Return the (x, y) coordinate for the center point of the cell that contains the specified text.  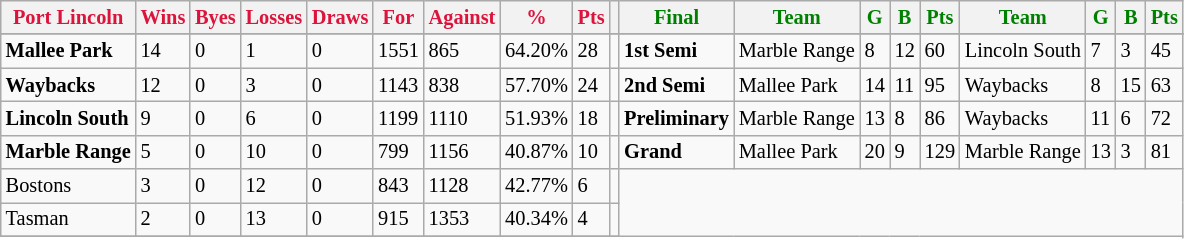
1 (274, 51)
915 (398, 219)
7 (1101, 51)
51.93% (536, 118)
2 (164, 219)
24 (592, 85)
63 (1164, 85)
838 (462, 85)
1551 (398, 51)
81 (1164, 152)
Bostons (68, 186)
843 (398, 186)
Preliminary (676, 118)
5 (164, 152)
Losses (274, 17)
Tasman (68, 219)
1128 (462, 186)
1110 (462, 118)
Grand (676, 152)
% (536, 17)
For (398, 17)
72 (1164, 118)
45 (1164, 51)
57.70% (536, 85)
Against (462, 17)
42.77% (536, 186)
4 (592, 219)
40.34% (536, 219)
2nd Semi (676, 85)
Wins (164, 17)
86 (940, 118)
1199 (398, 118)
15 (1131, 85)
64.20% (536, 51)
95 (940, 85)
129 (940, 152)
20 (875, 152)
40.87% (536, 152)
799 (398, 152)
Byes (215, 17)
865 (462, 51)
1353 (462, 219)
1156 (462, 152)
1st Semi (676, 51)
Draws (340, 17)
Final (676, 17)
28 (592, 51)
60 (940, 51)
1143 (398, 85)
18 (592, 118)
Port Lincoln (68, 17)
